Search for the cell housing the specified text and yield its [x, y] center coordinate. 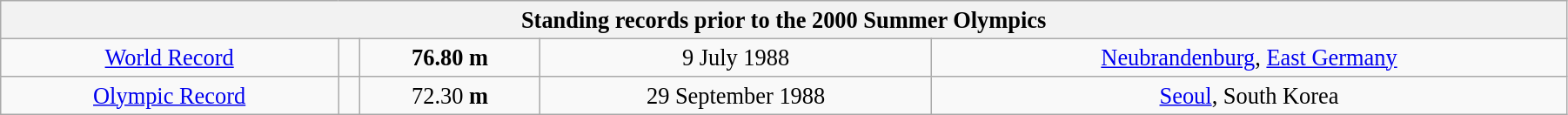
76.80 m [449, 57]
Neubrandenburg, East Germany [1250, 57]
Olympic Record [170, 95]
72.30 m [449, 95]
Standing records prior to the 2000 Summer Olympics [784, 19]
World Record [170, 57]
29 September 1988 [736, 95]
Seoul, South Korea [1250, 95]
9 July 1988 [736, 57]
